For the text-containing cell, return its midpoint in [X, Y] coordinate format. 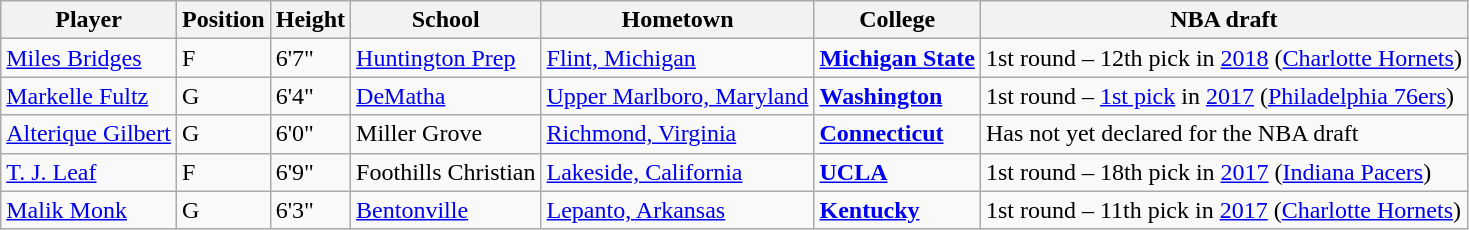
Flint, Michigan [678, 58]
Kentucky [897, 210]
Upper Marlboro, Maryland [678, 96]
Player [89, 20]
Has not yet declared for the NBA draft [1224, 134]
6'4" [310, 96]
1st round – 11th pick in 2017 (Charlotte Hornets) [1224, 210]
Michigan State [897, 58]
Miles Bridges [89, 58]
College [897, 20]
Hometown [678, 20]
Height [310, 20]
Huntington Prep [446, 58]
Lakeside, California [678, 172]
Miller Grove [446, 134]
Alterique Gilbert [89, 134]
1st round – 12th pick in 2018 (Charlotte Hornets) [1224, 58]
6'9" [310, 172]
6'3" [310, 210]
Washington [897, 96]
6'0" [310, 134]
UCLA [897, 172]
1st round – 18th pick in 2017 (Indiana Pacers) [1224, 172]
Bentonville [446, 210]
Connecticut [897, 134]
Markelle Fultz [89, 96]
School [446, 20]
Malik Monk [89, 210]
NBA draft [1224, 20]
Position [223, 20]
6'7" [310, 58]
Lepanto, Arkansas [678, 210]
DeMatha [446, 96]
Foothills Christian [446, 172]
T. J. Leaf [89, 172]
1st round – 1st pick in 2017 (Philadelphia 76ers) [1224, 96]
Richmond, Virginia [678, 134]
